Extract the [x, y] coordinate from the center of the cell holding the provided text.  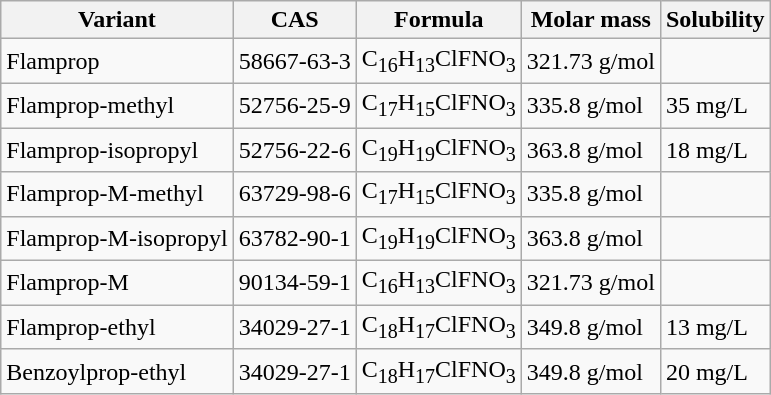
90134-59-1 [294, 283]
35 mg/L [715, 105]
CAS [294, 20]
Molar mass [590, 20]
Flamprop-M-isopropyl [117, 238]
52756-22-6 [294, 150]
63729-98-6 [294, 194]
Solubility [715, 20]
Variant [117, 20]
Flamprop [117, 61]
Flamprop-M-methyl [117, 194]
52756-25-9 [294, 105]
Benzoylprop-ethyl [117, 371]
Flamprop-M [117, 283]
20 mg/L [715, 371]
13 mg/L [715, 327]
63782-90-1 [294, 238]
58667-63-3 [294, 61]
Flamprop-ethyl [117, 327]
Formula [438, 20]
18 mg/L [715, 150]
Flamprop-methyl [117, 105]
Flamprop-isopropyl [117, 150]
